Detect which cell encompasses the target text, then output its (X, Y) center coordinate. 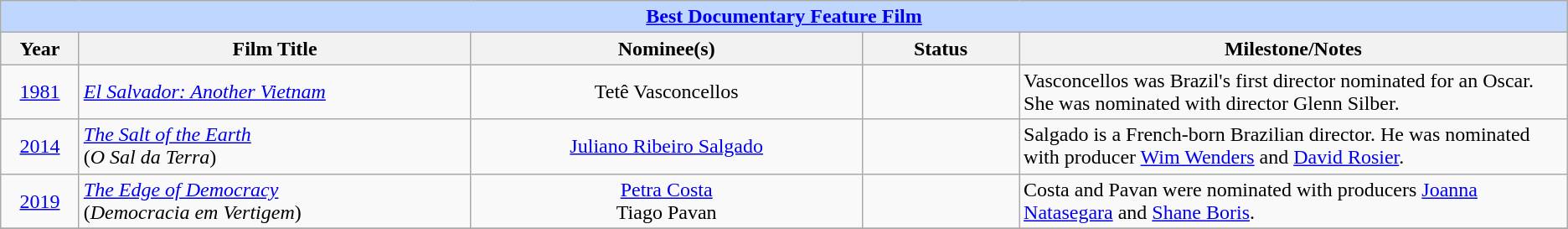
Tetê Vasconcellos (667, 92)
2019 (40, 201)
1981 (40, 92)
Best Documentary Feature Film (784, 17)
Salgado is a French-born Brazilian director. He was nominated with producer Wim Wenders and David Rosier. (1293, 146)
Petra CostaTiago Pavan (667, 201)
2014 (40, 146)
Year (40, 49)
Juliano Ribeiro Salgado (667, 146)
Status (941, 49)
Nominee(s) (667, 49)
The Edge of Democracy(Democracia em Vertigem) (275, 201)
Costa and Pavan were nominated with producers Joanna Natasegara and Shane Boris. (1293, 201)
The Salt of the Earth(O Sal da Terra) (275, 146)
Film Title (275, 49)
El Salvador: Another Vietnam (275, 92)
Milestone/Notes (1293, 49)
Vasconcellos was Brazil's first director nominated for an Oscar. She was nominated with director Glenn Silber. (1293, 92)
